Output the [x, y] coordinate of the center of the cell containing the given text.  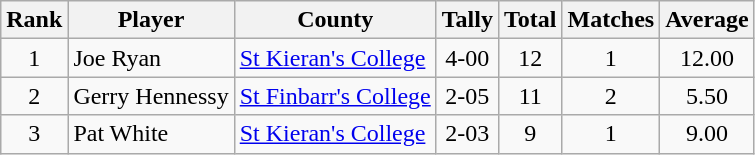
Player [151, 20]
Gerry Hennessy [151, 96]
Average [708, 20]
5.50 [708, 96]
Total [530, 20]
2-03 [467, 134]
Pat White [151, 134]
3 [34, 134]
11 [530, 96]
12 [530, 58]
2-05 [467, 96]
Tally [467, 20]
Rank [34, 20]
County [335, 20]
12.00 [708, 58]
Joe Ryan [151, 58]
9.00 [708, 134]
4-00 [467, 58]
9 [530, 134]
St Finbarr's College [335, 96]
Matches [611, 20]
